Capture the cell that displays the provided text and extract its [X, Y] central coordinate. 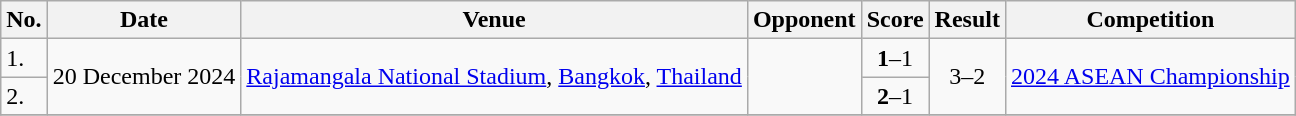
2–1 [895, 96]
2. [24, 96]
Competition [1150, 20]
Rajamangala National Stadium, Bangkok, Thailand [494, 77]
2024 ASEAN Championship [1150, 77]
No. [24, 20]
Opponent [804, 20]
Date [144, 20]
Score [895, 20]
Venue [494, 20]
1–1 [895, 58]
Result [967, 20]
1. [24, 58]
20 December 2024 [144, 77]
3–2 [967, 77]
